From the cell containing the given text, extract its center point as (X, Y) coordinate. 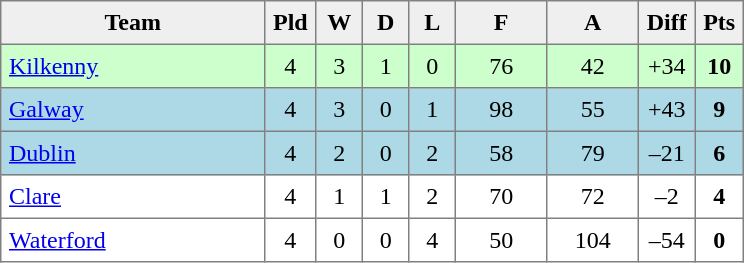
6 (719, 153)
D (385, 23)
Clare (133, 197)
10 (719, 66)
72 (593, 197)
A (593, 23)
Pld (290, 23)
58 (501, 153)
–21 (666, 153)
F (501, 23)
Kilkenny (133, 66)
9 (719, 110)
79 (593, 153)
L (432, 23)
Diff (666, 23)
+34 (666, 66)
104 (593, 240)
W (339, 23)
–54 (666, 240)
76 (501, 66)
98 (501, 110)
50 (501, 240)
Dublin (133, 153)
+43 (666, 110)
–2 (666, 197)
Galway (133, 110)
Team (133, 23)
70 (501, 197)
42 (593, 66)
55 (593, 110)
Pts (719, 23)
Waterford (133, 240)
